Output the (X, Y) coordinate of the center of the cell containing the given text.  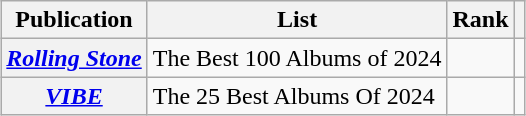
The Best 100 Albums of 2024 (297, 58)
Publication (74, 20)
The 25 Best Albums Of 2024 (297, 96)
List (297, 20)
VIBE (74, 96)
Rank (480, 20)
Rolling Stone (74, 58)
